For the text-containing cell, return its midpoint in [x, y] coordinate format. 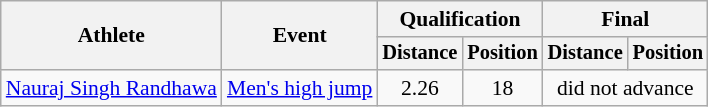
Event [300, 36]
Nauraj Singh Randhawa [112, 88]
18 [502, 88]
Final [626, 19]
Qualification [460, 19]
2.26 [420, 88]
Men's high jump [300, 88]
did not advance [626, 88]
Athlete [112, 36]
